Return the (X, Y) coordinate for the center point of the cell that contains the specified text.  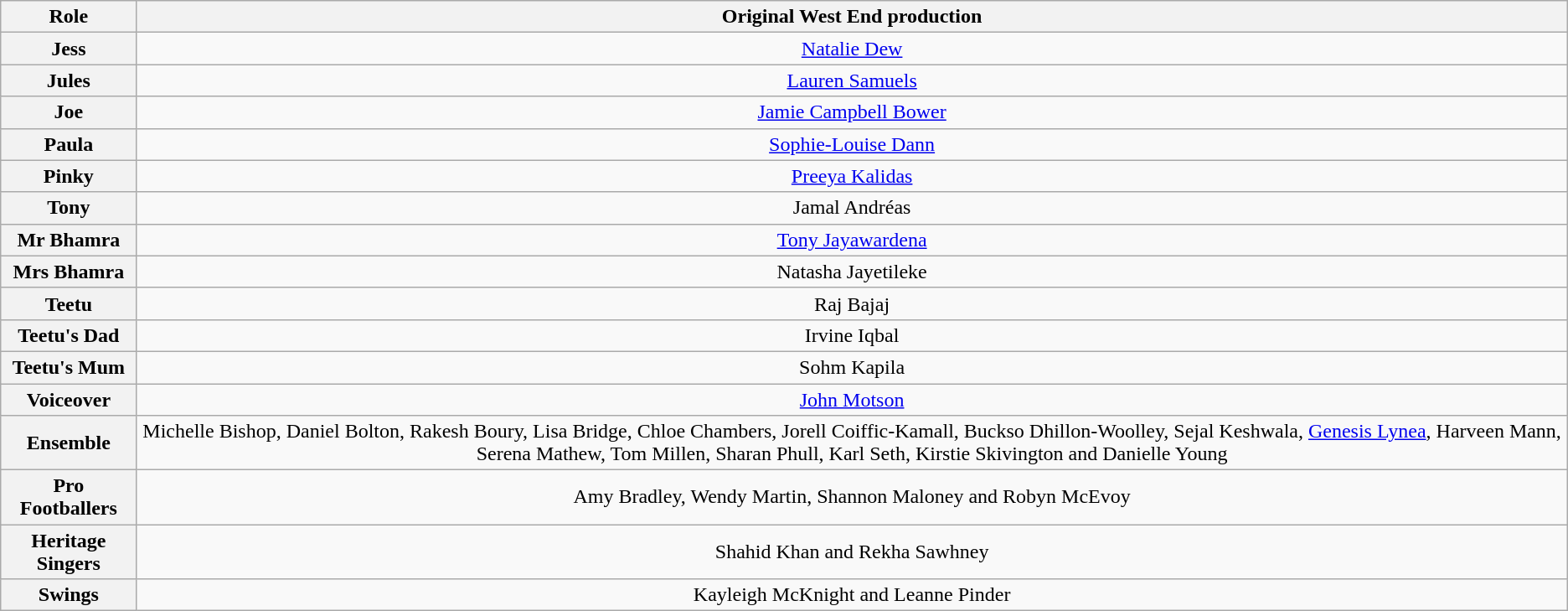
Mrs Bhamra (69, 272)
Natalie Dew (852, 49)
Jamie Campbell Bower (852, 112)
Preeya Kalidas (852, 176)
Paula (69, 144)
Tony (69, 208)
Kayleigh McKnight and Leanne Pinder (852, 595)
Swings (69, 595)
Pinky (69, 176)
Pro Footballers (69, 498)
Mr Bhamra (69, 240)
Sohm Kapila (852, 367)
Amy Bradley, Wendy Martin, Shannon Maloney and Robyn McEvoy (852, 498)
Original West End production (852, 17)
Natasha Jayetileke (852, 272)
Lauren Samuels (852, 80)
Joe (69, 112)
Heritage Singers (69, 551)
Role (69, 17)
Voiceover (69, 400)
Shahid Khan and Rekha Sawhney (852, 551)
Jamal Andréas (852, 208)
Teetu (69, 303)
Irvine Iqbal (852, 335)
Jules (69, 80)
Ensemble (69, 443)
Raj Bajaj (852, 303)
Teetu's Mum (69, 367)
Sophie-Louise Dann (852, 144)
John Motson (852, 400)
Teetu's Dad (69, 335)
Jess (69, 49)
Tony Jayawardena (852, 240)
